Identify which cell holds the provided text, then report its (X, Y) central coordinate. 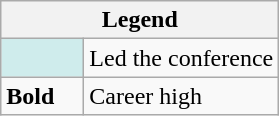
Career high (182, 96)
Led the conference (182, 58)
Bold (42, 96)
Legend (140, 20)
